Extract the (X, Y) coordinate from the center of the cell holding the provided text.  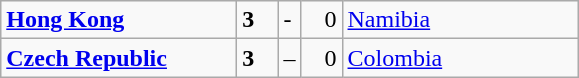
Namibia (460, 20)
– (290, 58)
Czech Republic (119, 58)
Hong Kong (119, 20)
- (290, 20)
Colombia (460, 58)
